Return [X, Y] of the center of cell containing provided text 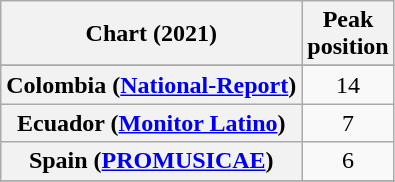
Colombia (National-Report) [152, 85]
Ecuador (Monitor Latino) [152, 123]
6 [348, 161]
Peakposition [348, 34]
Spain (PROMUSICAE) [152, 161]
7 [348, 123]
14 [348, 85]
Chart (2021) [152, 34]
